Find where the given text appears and provide that cell's center as [x, y] coordinate. 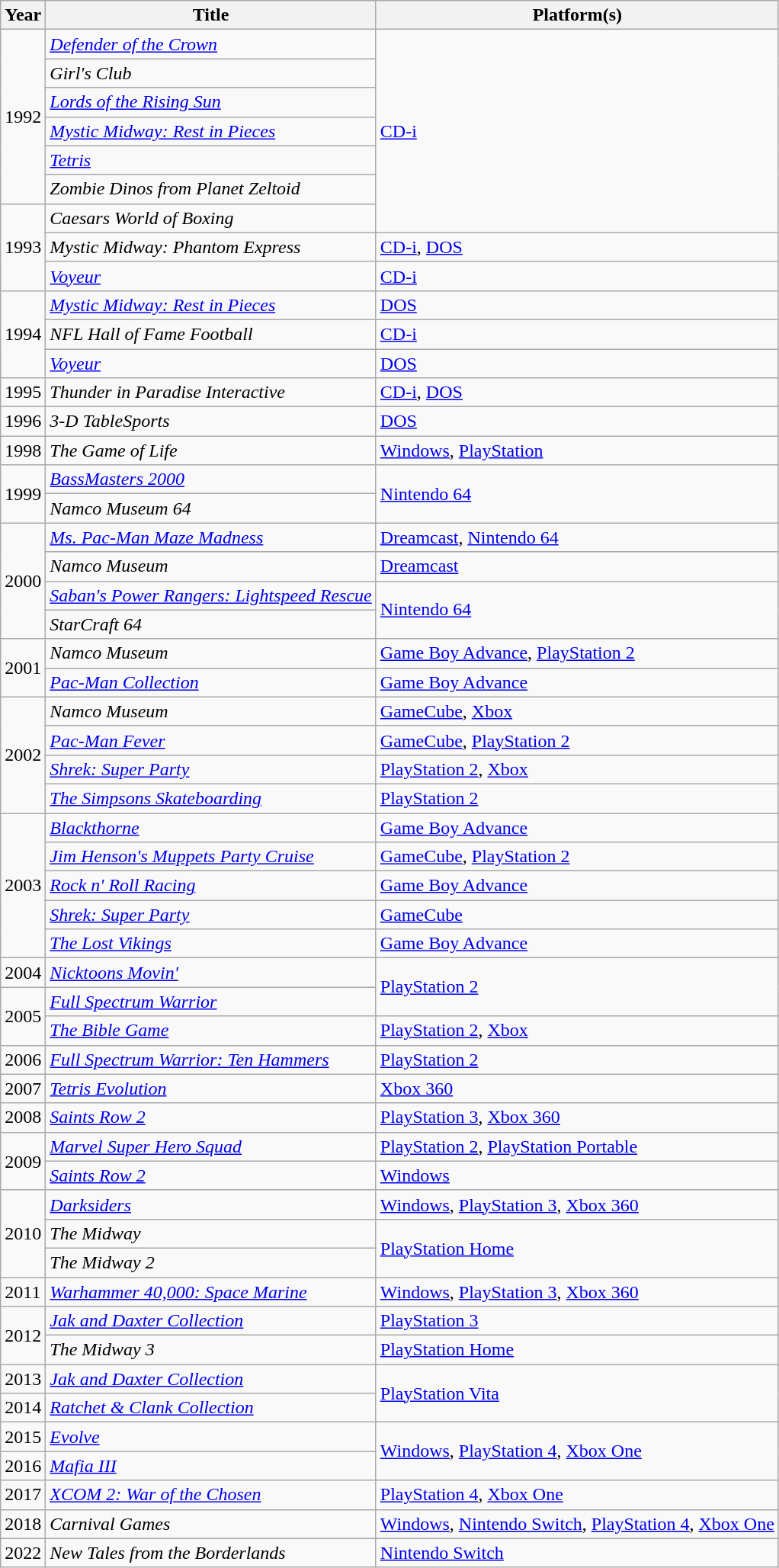
Darksiders [210, 1204]
2001 [23, 668]
Defender of the Crown [210, 44]
XCOM 2: War of the Chosen [210, 1495]
Windows, PlayStation 4, Xbox One [577, 1451]
2009 [23, 1161]
GameCube, Xbox [577, 711]
Nicktoons Movin' [210, 973]
2002 [23, 755]
3-D TableSports [210, 422]
1999 [23, 494]
2012 [23, 1336]
Mafia III [210, 1466]
2005 [23, 1016]
StarCraft 64 [210, 624]
Windows, Nintendo Switch, PlayStation 4, Xbox One [577, 1524]
Pac-Man Collection [210, 682]
PlayStation 2, PlayStation Portable [577, 1146]
Zombie Dinos from Planet Zeltoid [210, 189]
1993 [23, 247]
The Game of Life [210, 451]
Marvel Super Hero Squad [210, 1146]
2011 [23, 1292]
Evolve [210, 1437]
The Midway [210, 1233]
New Tales from the Borderlands [210, 1553]
Jim Henson's Muppets Party Cruise [210, 857]
2022 [23, 1553]
2003 [23, 885]
PlayStation 4, Xbox One [577, 1495]
Blackthorne [210, 827]
PlayStation Vita [577, 1393]
2000 [23, 581]
Full Spectrum Warrior: Ten Hammers [210, 1060]
The Simpsons Skateboarding [210, 798]
Windows [577, 1175]
1996 [23, 422]
2015 [23, 1437]
Dreamcast [577, 566]
Title [210, 15]
Saban's Power Rangers: Lightspeed Rescue [210, 595]
2018 [23, 1524]
Ms. Pac-Man Maze Madness [210, 537]
Rock n' Roll Racing [210, 886]
Warhammer 40,000: Space Marine [210, 1292]
2006 [23, 1060]
2008 [23, 1117]
Game Boy Advance, PlayStation 2 [577, 653]
Tetris [210, 160]
Carnival Games [210, 1524]
Pac-Man Fever [210, 740]
PlayStation 3, Xbox 360 [577, 1117]
Platform(s) [577, 15]
1994 [23, 334]
The Bible Game [210, 1031]
Caesars World of Boxing [210, 218]
2017 [23, 1495]
NFL Hall of Fame Football [210, 334]
Year [23, 15]
2010 [23, 1233]
1998 [23, 451]
2016 [23, 1466]
Mystic Midway: Phantom Express [210, 247]
Ratchet & Clank Collection [210, 1408]
1995 [23, 393]
2014 [23, 1408]
BassMasters 2000 [210, 479]
The Lost Vikings [210, 944]
The Midway 3 [210, 1350]
Full Spectrum Warrior [210, 1002]
Dreamcast, Nintendo 64 [577, 537]
1992 [23, 117]
Xbox 360 [577, 1089]
The Midway 2 [210, 1262]
Namco Museum 64 [210, 508]
Nintendo Switch [577, 1553]
Windows, PlayStation [577, 451]
Girl's Club [210, 73]
2007 [23, 1089]
2004 [23, 973]
GameCube [577, 915]
Tetris Evolution [210, 1089]
2013 [23, 1379]
Lords of the Rising Sun [210, 102]
Thunder in Paradise Interactive [210, 393]
PlayStation 3 [577, 1321]
